Pinpoint the cell where the given text exists, returning its (X, Y) midpoint coordinate. 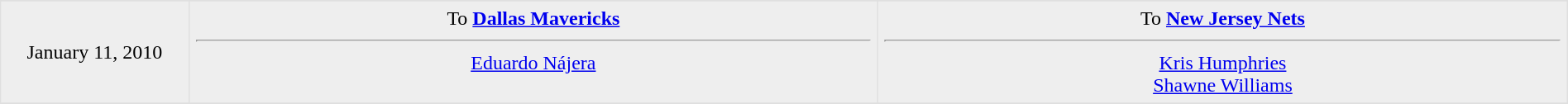
To Dallas MavericksEduardo Nájera (533, 52)
To New Jersey NetsKris HumphriesShawne Williams (1223, 52)
January 11, 2010 (94, 52)
